Pinpoint the cell where the given text exists, returning its (x, y) midpoint coordinate. 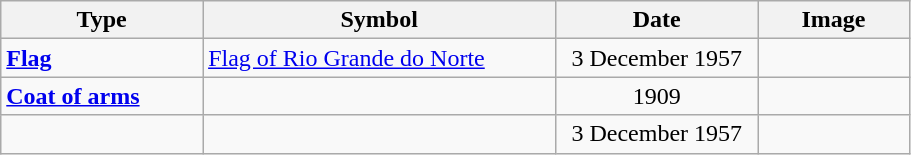
Coat of arms (102, 96)
1909 (657, 96)
Type (102, 20)
Flag of Rio Grande do Norte (380, 58)
Image (834, 20)
Symbol (380, 20)
Date (657, 20)
Flag (102, 58)
